Pinpoint the cell where the given text exists, returning its (x, y) midpoint coordinate. 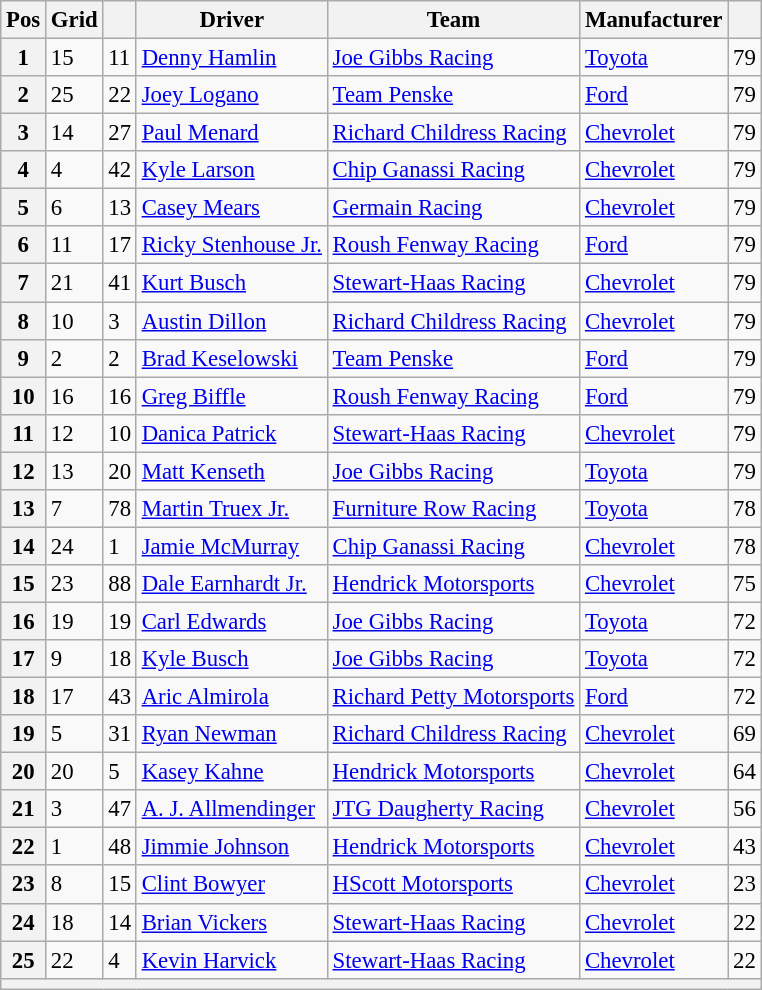
HScott Motorsports (453, 885)
Aric Almirola (232, 697)
56 (744, 809)
Clint Bowyer (232, 885)
Brian Vickers (232, 922)
Jamie McMurray (232, 546)
75 (744, 584)
Danica Patrick (232, 433)
47 (120, 809)
Ryan Newman (232, 734)
Brad Keselowski (232, 358)
Richard Petty Motorsports (453, 697)
Kurt Busch (232, 283)
Jimmie Johnson (232, 847)
48 (120, 847)
Kasey Kahne (232, 772)
Casey Mears (232, 208)
Martin Truex Jr. (232, 509)
Matt Kenseth (232, 471)
64 (744, 772)
31 (120, 734)
Team (453, 20)
41 (120, 283)
JTG Daugherty Racing (453, 809)
Austin Dillon (232, 321)
Greg Biffle (232, 396)
Paul Menard (232, 133)
Denny Hamlin (232, 58)
Driver (232, 20)
Manufacturer (654, 20)
27 (120, 133)
Furniture Row Racing (453, 509)
Kyle Larson (232, 170)
Kevin Harvick (232, 960)
Grid (74, 20)
88 (120, 584)
Germain Racing (453, 208)
Ricky Stenhouse Jr. (232, 245)
Kyle Busch (232, 659)
Pos (24, 20)
42 (120, 170)
Joey Logano (232, 95)
Dale Earnhardt Jr. (232, 584)
69 (744, 734)
A. J. Allmendinger (232, 809)
Carl Edwards (232, 621)
